Provide the (x, y) coordinate of the cell's center where the given text is located.  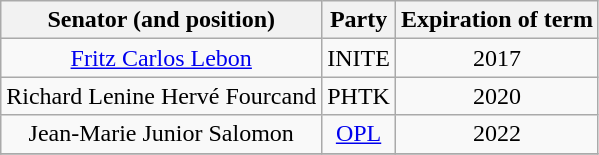
PHTK (359, 96)
2022 (496, 134)
2020 (496, 96)
Party (359, 20)
Expiration of term (496, 20)
OPL (359, 134)
Fritz Carlos Lebon (162, 58)
2017 (496, 58)
INITE (359, 58)
Jean-Marie Junior Salomon (162, 134)
Senator (and position) (162, 20)
Richard Lenine Hervé Fourcand (162, 96)
